Determine the [x, y] coordinate at the center of the cell enclosing the given text.  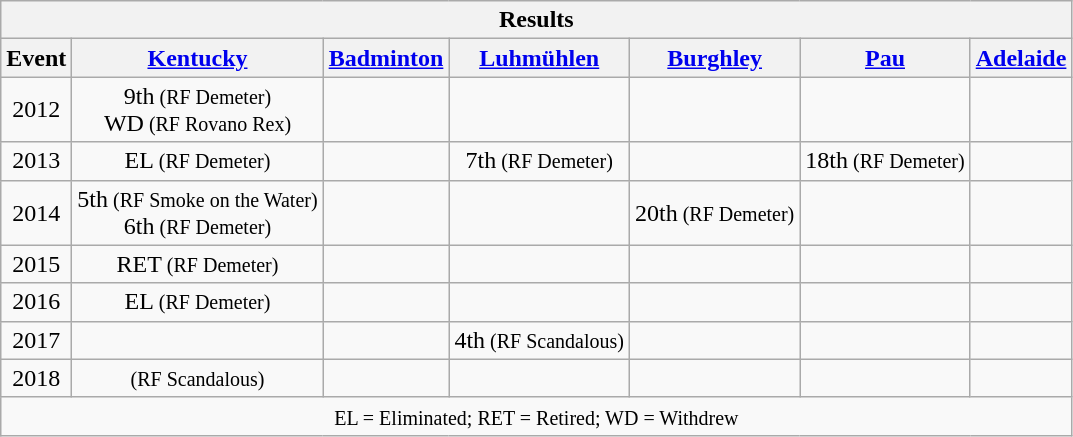
9th (RF Demeter)WD (RF Rovano Rex) [198, 110]
Burghley [714, 58]
Kentucky [198, 58]
Badminton [386, 58]
4th (RF Scandalous) [540, 340]
2012 [36, 110]
RET (RF Demeter) [198, 264]
5th (RF Smoke on the Water)6th (RF Demeter) [198, 212]
Luhmühlen [540, 58]
Pau [885, 58]
(RF Scandalous) [198, 378]
2018 [36, 378]
7th (RF Demeter) [540, 161]
2017 [36, 340]
Event [36, 58]
Adelaide [1021, 58]
2016 [36, 302]
2015 [36, 264]
Results [536, 20]
18th (RF Demeter) [885, 161]
EL = Eliminated; RET = Retired; WD = Withdrew [536, 416]
2013 [36, 161]
2014 [36, 212]
20th (RF Demeter) [714, 212]
